From the cell containing the given text, extract its center point as (x, y) coordinate. 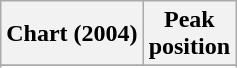
Peakposition (189, 34)
Chart (2004) (72, 34)
